Pinpoint the cell where the given text exists, returning its (X, Y) midpoint coordinate. 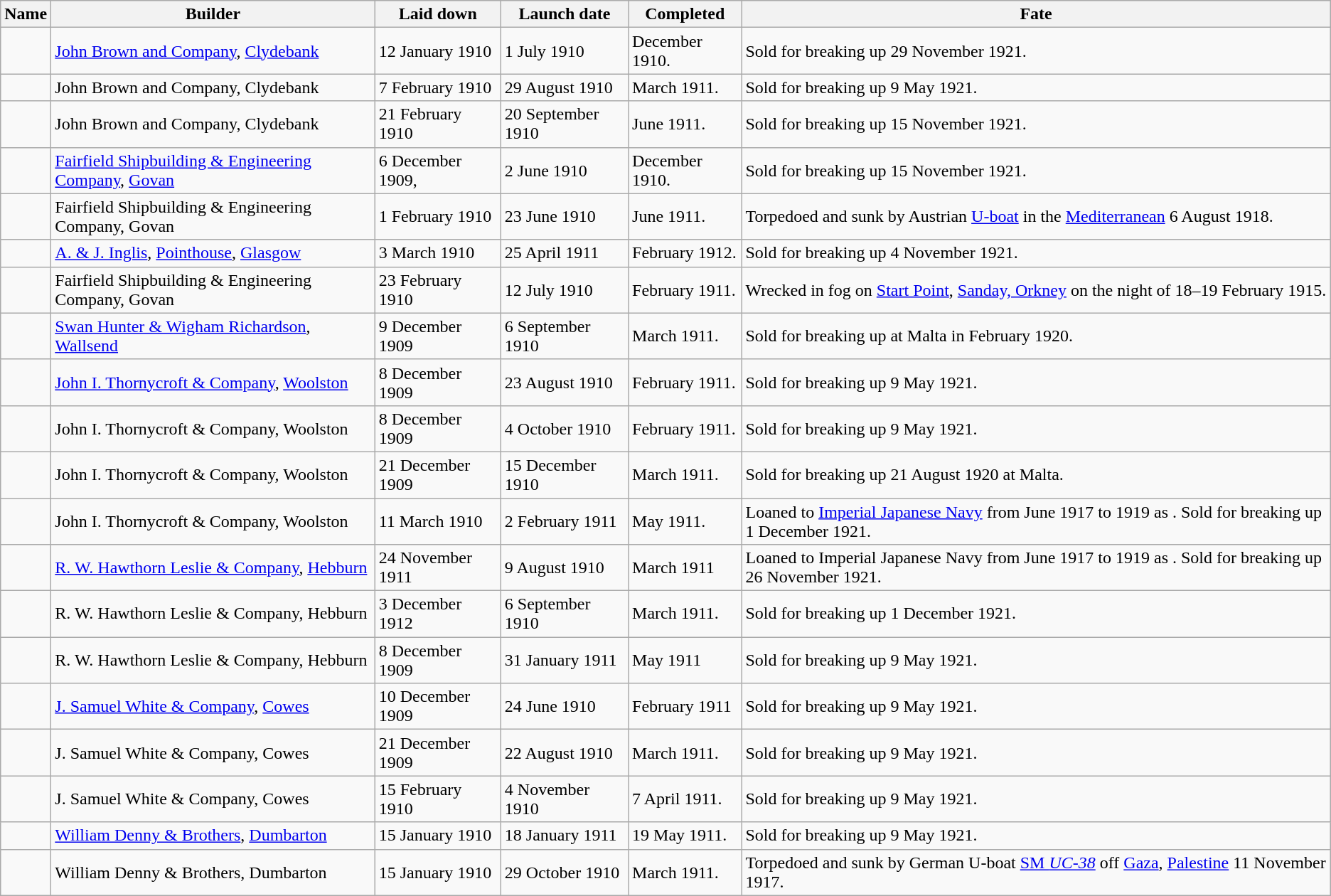
4 October 1910 (565, 428)
March 1911 (685, 567)
7 February 1910 (438, 87)
Completed (685, 14)
31 January 1911 (565, 660)
19 May 1911. (685, 836)
23 August 1910 (565, 383)
Wrecked in fog on Start Point, Sanday, Orkney on the night of 18–19 February 1915. (1036, 290)
February 1911 (685, 707)
15 February 1910 (438, 799)
24 November 1911 (438, 567)
Swan Hunter & Wigham Richardson, Wallsend (213, 336)
21 February 1910 (438, 124)
Sold for breaking up 4 November 1921. (1036, 253)
11 March 1910 (438, 521)
12 July 1910 (565, 290)
Launch date (565, 14)
Loaned to Imperial Japanese Navy from June 1917 to 1919 as . Sold for breaking up 26 November 1921. (1036, 567)
18 January 1911 (565, 836)
2 June 1910 (565, 171)
1 July 1910 (565, 51)
22 August 1910 (565, 752)
6 December 1909, (438, 171)
3 December 1912 (438, 614)
23 February 1910 (438, 290)
3 March 1910 (438, 253)
Sold for breaking up at Malta in February 1920. (1036, 336)
2 February 1911 (565, 521)
1 February 1910 (438, 216)
23 June 1910 (565, 216)
20 September 1910 (565, 124)
A. & J. Inglis, Pointhouse, Glasgow (213, 253)
9 August 1910 (565, 567)
10 December 1909 (438, 707)
Torpedoed and sunk by German U-boat SM UC-38 off Gaza, Palestine 11 November 1917. (1036, 872)
4 November 1910 (565, 799)
9 December 1909 (438, 336)
29 August 1910 (565, 87)
May 1911 (685, 660)
Laid down (438, 14)
Loaned to Imperial Japanese Navy from June 1917 to 1919 as . Sold for breaking up 1 December 1921. (1036, 521)
Fate (1036, 14)
12 January 1910 (438, 51)
7 April 1911. (685, 799)
Builder (213, 14)
29 October 1910 (565, 872)
Name (26, 14)
February 1912. (685, 253)
15 December 1910 (565, 475)
May 1911. (685, 521)
Sold for breaking up 1 December 1921. (1036, 614)
Torpedoed and sunk by Austrian U-boat in the Mediterranean 6 August 1918. (1036, 216)
Sold for breaking up 29 November 1921. (1036, 51)
24 June 1910 (565, 707)
25 April 1911 (565, 253)
Sold for breaking up 21 August 1920 at Malta. (1036, 475)
